Detect which cell encompasses the target text, then output its [x, y] center coordinate. 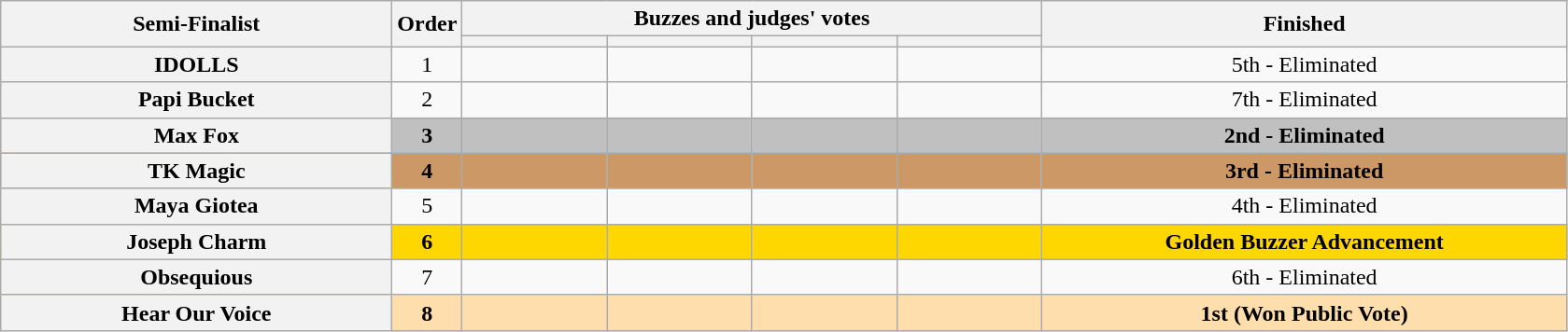
1st (Won Public Vote) [1304, 312]
1 [428, 64]
Obsequious [196, 277]
Hear Our Voice [196, 312]
4th - Eliminated [1304, 206]
Buzzes and judges' votes [752, 19]
7 [428, 277]
Papi Bucket [196, 100]
6 [428, 242]
5th - Eliminated [1304, 64]
2nd - Eliminated [1304, 135]
Semi-Finalist [196, 24]
Maya Giotea [196, 206]
4 [428, 171]
7th - Eliminated [1304, 100]
IDOLLS [196, 64]
Order [428, 24]
Max Fox [196, 135]
6th - Eliminated [1304, 277]
TK Magic [196, 171]
Joseph Charm [196, 242]
3 [428, 135]
2 [428, 100]
5 [428, 206]
3rd - Eliminated [1304, 171]
Golden Buzzer Advancement [1304, 242]
8 [428, 312]
Finished [1304, 24]
